Extract the [X, Y] coordinate from the center of the cell holding the provided text.  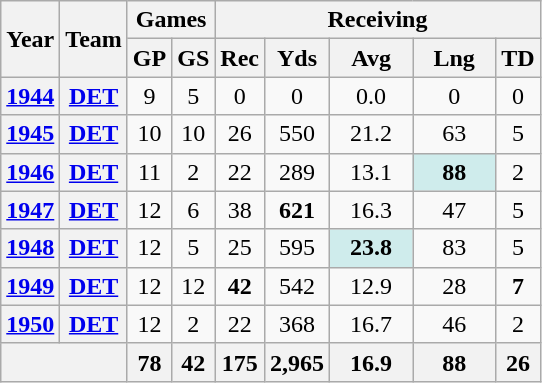
1948 [30, 248]
28 [454, 286]
21.2 [372, 134]
550 [298, 134]
0.0 [372, 96]
6 [194, 210]
Avg [372, 58]
Year [30, 39]
23.8 [372, 248]
1947 [30, 210]
Team [94, 39]
595 [298, 248]
47 [454, 210]
GS [194, 58]
78 [149, 362]
Rec [240, 58]
289 [298, 172]
38 [240, 210]
Games [170, 20]
11 [149, 172]
25 [240, 248]
9 [149, 96]
46 [454, 324]
63 [454, 134]
1944 [30, 96]
83 [454, 248]
1945 [30, 134]
621 [298, 210]
12.9 [372, 286]
7 [518, 286]
1946 [30, 172]
368 [298, 324]
1949 [30, 286]
GP [149, 58]
Lng [454, 58]
542 [298, 286]
Receiving [378, 20]
Yds [298, 58]
16.9 [372, 362]
1950 [30, 324]
175 [240, 362]
13.1 [372, 172]
TD [518, 58]
2,965 [298, 362]
16.7 [372, 324]
16.3 [372, 210]
